Search for the cell housing the specified text and yield its [X, Y] center coordinate. 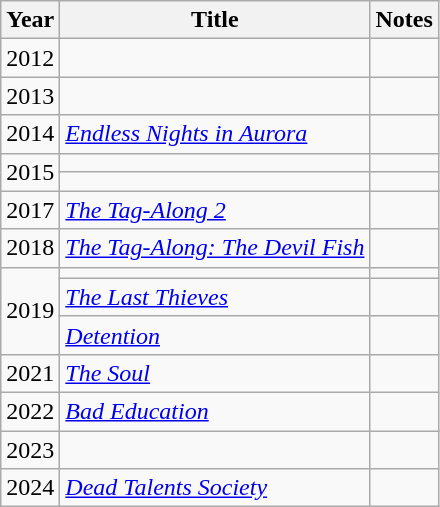
2019 [30, 310]
2014 [30, 134]
The Last Thieves [215, 297]
2024 [30, 488]
2015 [30, 172]
2021 [30, 373]
2022 [30, 411]
Endless Nights in Aurora [215, 134]
Notes [404, 20]
The Soul [215, 373]
The Tag-Along 2 [215, 210]
2018 [30, 248]
2012 [30, 58]
Year [30, 20]
2013 [30, 96]
The Tag-Along: The Devil Fish [215, 248]
2023 [30, 449]
Dead Talents Society [215, 488]
2017 [30, 210]
Title [215, 20]
Detention [215, 335]
Bad Education [215, 411]
